Detect which cell encompasses the target text, then output its [x, y] center coordinate. 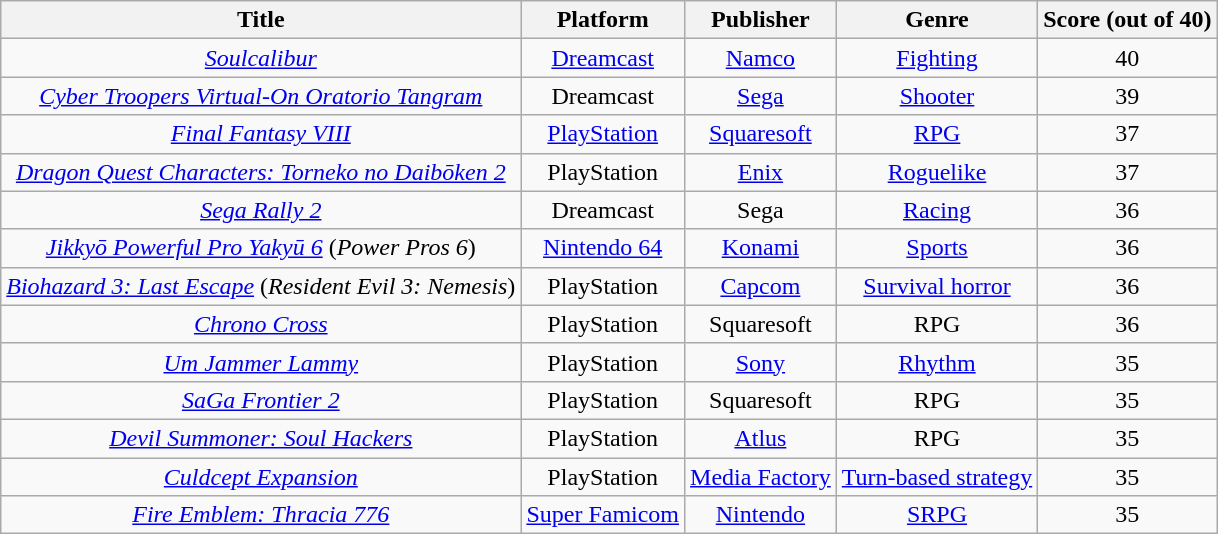
Cyber Troopers Virtual-On Oratorio Tangram [261, 96]
Capcom [761, 286]
Enix [761, 172]
39 [1128, 96]
Publisher [761, 20]
Turn-based strategy [936, 477]
Shooter [936, 96]
Fighting [936, 58]
40 [1128, 58]
Sony [761, 362]
Fire Emblem: Thracia 776 [261, 515]
Racing [936, 210]
Sega Rally 2 [261, 210]
Chrono Cross [261, 324]
Atlus [761, 438]
Score (out of 40) [1128, 20]
Devil Summoner: Soul Hackers [261, 438]
Culdcept Expansion [261, 477]
Nintendo 64 [603, 248]
Nintendo [761, 515]
Soulcalibur [261, 58]
Konami [761, 248]
Genre [936, 20]
Namco [761, 58]
SRPG [936, 515]
Biohazard 3: Last Escape (Resident Evil 3: Nemesis) [261, 286]
Final Fantasy VIII [261, 134]
Super Famicom [603, 515]
Media Factory [761, 477]
Sports [936, 248]
Um Jammer Lammy [261, 362]
Roguelike [936, 172]
Rhythm [936, 362]
Platform [603, 20]
Jikkyō Powerful Pro Yakyū 6 (Power Pros 6) [261, 248]
Title [261, 20]
Survival horror [936, 286]
Dragon Quest Characters: Torneko no Daibōken 2 [261, 172]
SaGa Frontier 2 [261, 400]
